For the text-containing cell, return its midpoint in (x, y) coordinate format. 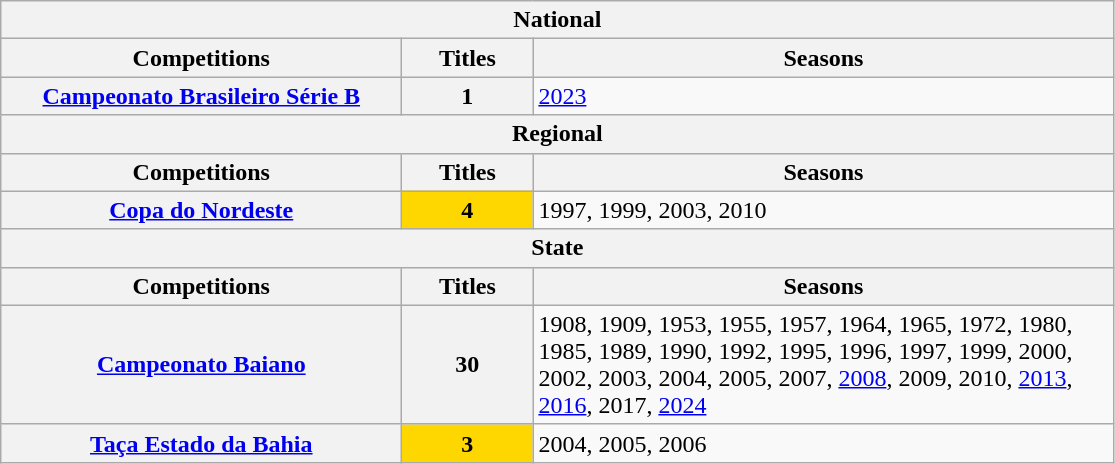
2023 (824, 96)
2004, 2005, 2006 (824, 443)
3 (468, 443)
Taça Estado da Bahia (202, 443)
30 (468, 364)
Copa do Nordeste (202, 210)
1 (468, 96)
Campeonato Brasileiro Série B (202, 96)
National (558, 20)
Campeonato Baiano (202, 364)
State (558, 248)
4 (468, 210)
1997, 1999, 2003, 2010 (824, 210)
Regional (558, 134)
